For the text-containing cell, return its midpoint in (X, Y) coordinate format. 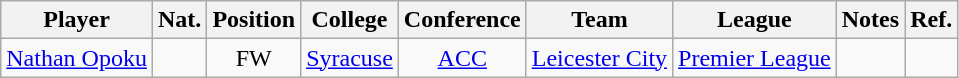
Conference (462, 20)
Player (77, 20)
Team (599, 20)
League (755, 20)
ACC (462, 58)
Syracuse (350, 58)
Ref. (932, 20)
College (350, 20)
Notes (870, 20)
FW (254, 58)
Nathan Opoku (77, 58)
Leicester City (599, 58)
Position (254, 20)
Premier League (755, 58)
Nat. (179, 20)
